Determine the (x, y) coordinate at the center of the cell enclosing the given text.  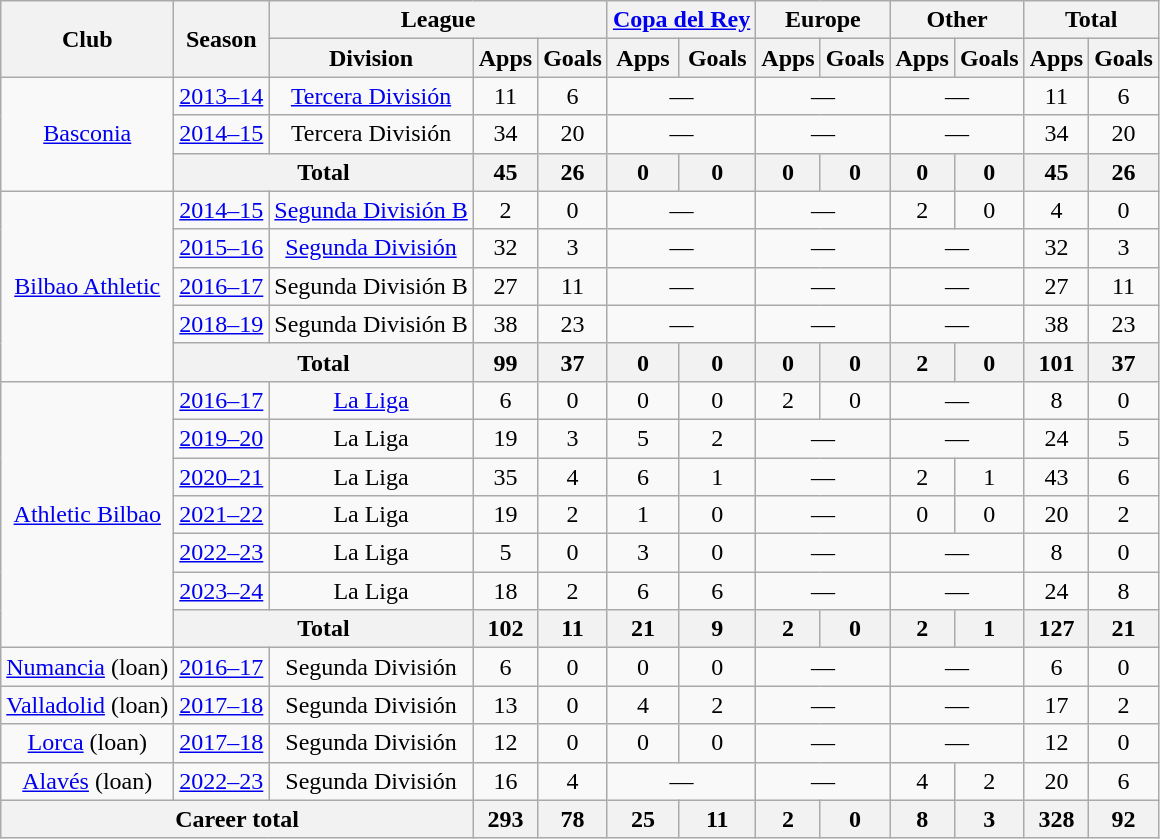
2020–21 (222, 477)
Valladolid (loan) (88, 705)
2019–20 (222, 438)
Lorca (loan) (88, 743)
101 (1056, 362)
18 (505, 591)
92 (1124, 819)
Basconia (88, 134)
25 (642, 819)
Alavés (loan) (88, 781)
Career total (237, 819)
78 (573, 819)
35 (505, 477)
2018–19 (222, 324)
Numancia (loan) (88, 667)
Club (88, 39)
16 (505, 781)
43 (1056, 477)
102 (505, 629)
Season (222, 39)
Athletic Bilbao (88, 514)
Europe (823, 20)
9 (718, 629)
2013–14 (222, 96)
Division (371, 58)
13 (505, 705)
99 (505, 362)
293 (505, 819)
17 (1056, 705)
Copa del Rey (681, 20)
2021–22 (222, 515)
2015–16 (222, 248)
328 (1056, 819)
Other (957, 20)
2023–24 (222, 591)
Bilbao Athletic (88, 286)
League (438, 20)
127 (1056, 629)
